Detect which cell encompasses the target text, then output its [x, y] center coordinate. 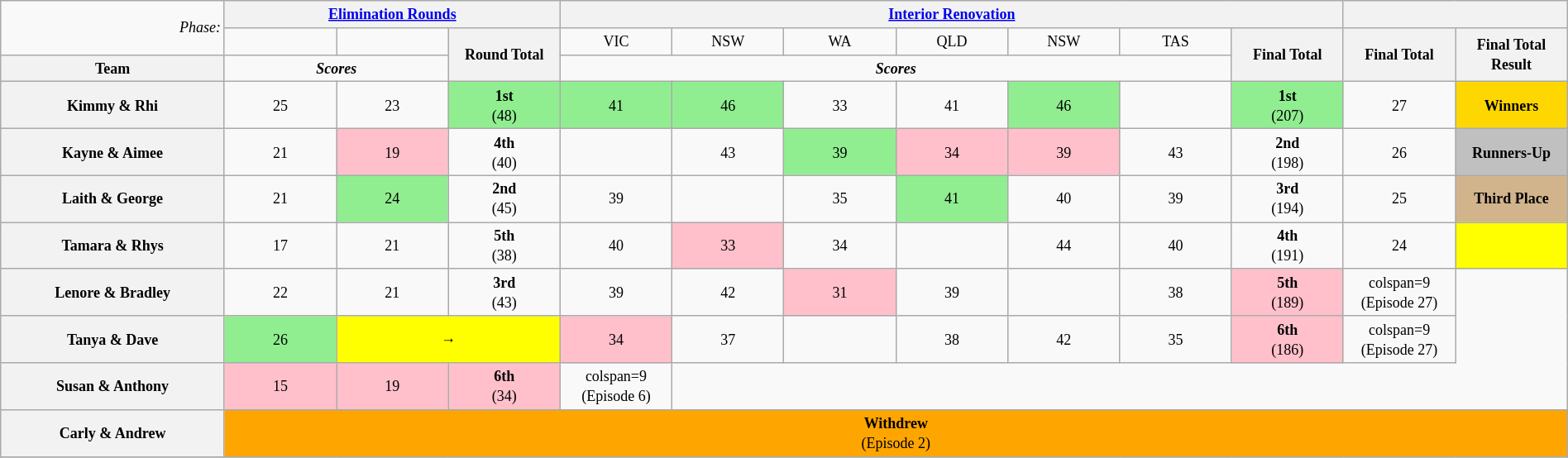
Kimmy & Rhi [112, 106]
Susan & Anthony [112, 387]
Tanya & Dave [112, 339]
2nd(198) [1287, 152]
TAS [1176, 41]
Phase: [112, 28]
VIC [615, 41]
6th(186) [1287, 339]
Interior Renovation [951, 15]
2nd(45) [504, 198]
5th(38) [504, 246]
Round Total [504, 55]
6th(34) [504, 387]
31 [840, 293]
Final Total Result [1512, 55]
22 [280, 293]
Runners-Up [1512, 152]
3rd(194) [1287, 198]
Lenore & Bradley [112, 293]
1st(48) [504, 106]
37 [728, 339]
Withdrew(Episode 2) [896, 433]
27 [1399, 106]
Laith & George [112, 198]
Tamara & Rhys [112, 246]
44 [1064, 246]
4th(40) [504, 152]
4th(191) [1287, 246]
Winners [1512, 106]
Elimination Rounds [392, 15]
23 [392, 106]
Kayne & Aimee [112, 152]
Team [112, 68]
17 [280, 246]
1st(207) [1287, 106]
5th(189) [1287, 293]
colspan=9 (Episode 6) [615, 387]
QLD [951, 41]
3rd(43) [504, 293]
15 [280, 387]
Carly & Andrew [112, 433]
WA [840, 41]
→ [448, 339]
Third Place [1512, 198]
